Capture the cell that displays the provided text and extract its (x, y) central coordinate. 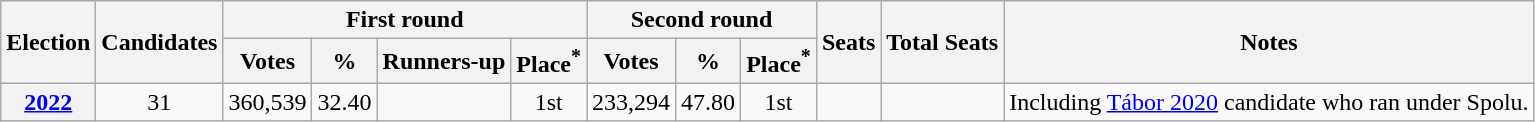
Including Tábor 2020 candidate who ran under Spolu. (1270, 102)
Total Seats (942, 42)
Second round (702, 20)
Notes (1270, 42)
47.80 (708, 102)
31 (160, 102)
360,539 (268, 102)
2022 (48, 102)
Runners-up (444, 62)
Election (48, 42)
Candidates (160, 42)
Seats (848, 42)
First round (405, 20)
32.40 (344, 102)
233,294 (632, 102)
